Search for the cell housing the specified text and yield its (X, Y) center coordinate. 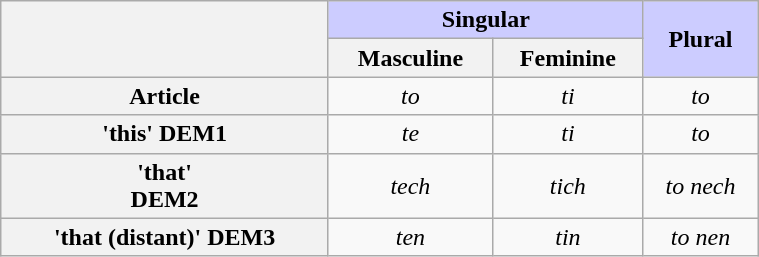
'that (distant)' DEM3 (165, 237)
tich (568, 186)
Masculine (410, 58)
to nen (700, 237)
Plural (700, 39)
Article (165, 96)
tech (410, 186)
'this' DEM1 (165, 134)
'that'DEM2 (165, 186)
Singular (486, 20)
ten (410, 237)
te (410, 134)
tin (568, 237)
to nech (700, 186)
Feminine (568, 58)
